Output the (X, Y) coordinate of the center of the cell containing the given text.  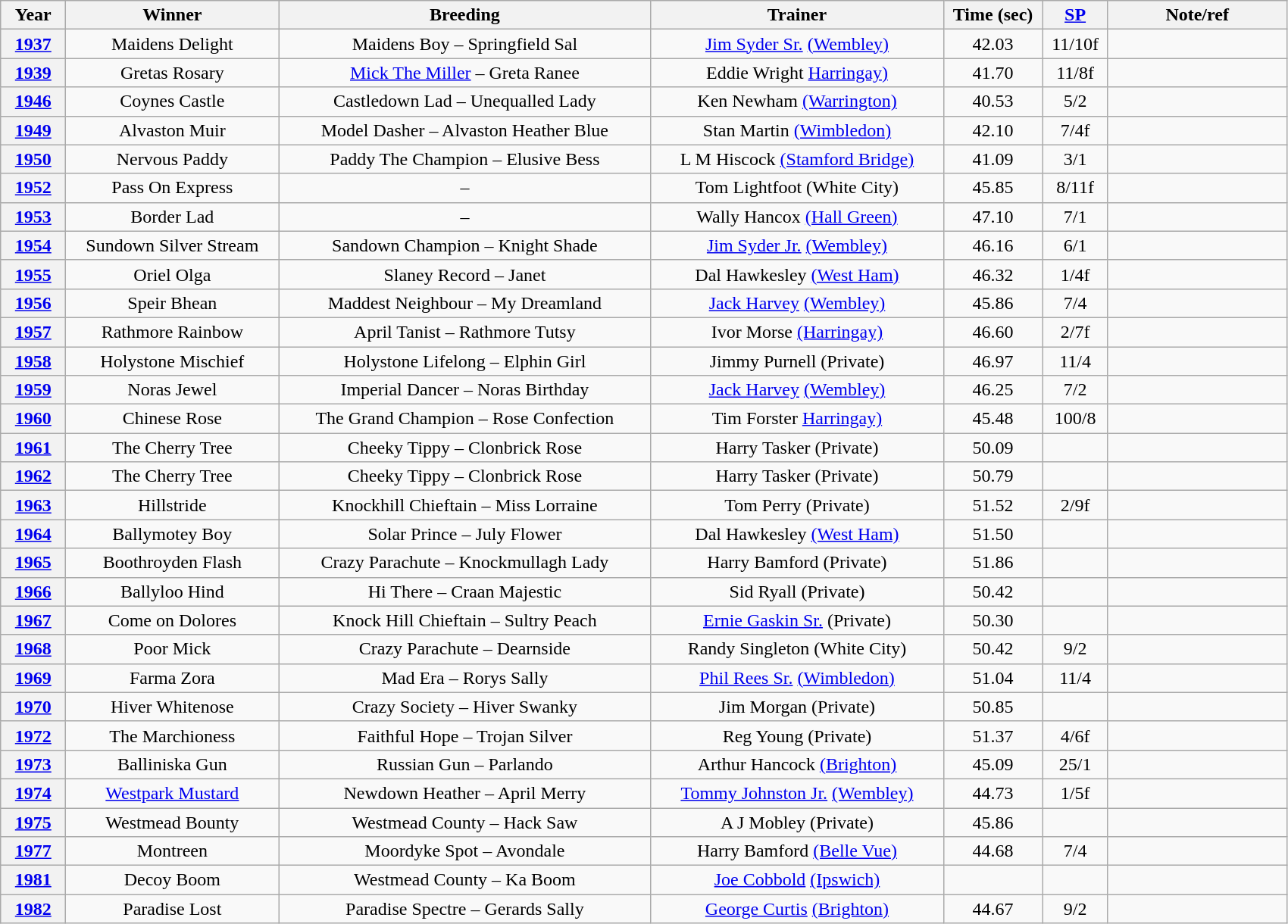
45.09 (993, 764)
Breeding (465, 15)
Slaney Record – Janet (465, 274)
Farma Zora (173, 678)
Mad Era – Rorys Sally (465, 678)
51.37 (993, 735)
1946 (33, 101)
1950 (33, 159)
1982 (33, 909)
Crazy Parachute – Knockmullagh Lady (465, 563)
Model Dasher – Alvaston Heather Blue (465, 130)
100/8 (1075, 419)
Tom Perry (Private) (797, 505)
Moordyke Spot – Avondale (465, 851)
Chinese Rose (173, 419)
Maddest Neighbour – My Dreamland (465, 303)
Speir Bhean (173, 303)
Harry Bamford (Belle Vue) (797, 851)
1956 (33, 303)
Time (sec) (993, 15)
Hiver Whitenose (173, 707)
11/8f (1075, 73)
Balliniska Gun (173, 764)
42.10 (993, 130)
Holystone Lifelong – Elphin Girl (465, 361)
50.85 (993, 707)
1966 (33, 592)
Newdown Heather – April Merry (465, 793)
46.60 (993, 332)
1937 (33, 44)
2/9f (1075, 505)
Phil Rees Sr. (Wimbledon) (797, 678)
44.73 (993, 793)
6/1 (1075, 245)
Paradise Spectre – Gerards Sally (465, 909)
Tom Lightfoot (White City) (797, 188)
Paradise Lost (173, 909)
Crazy Parachute – Dearnside (465, 649)
1962 (33, 476)
Imperial Dancer – Noras Birthday (465, 390)
50.09 (993, 448)
Jim Morgan (Private) (797, 707)
Sid Ryall (Private) (797, 592)
44.68 (993, 851)
3/1 (1075, 159)
Winner (173, 15)
1954 (33, 245)
Jim Syder Jr. (Wembley) (797, 245)
1/4f (1075, 274)
1975 (33, 822)
1952 (33, 188)
Coynes Castle (173, 101)
Hillstride (173, 505)
45.85 (993, 188)
1959 (33, 390)
51.86 (993, 563)
George Curtis (Brighton) (797, 909)
Mick The Miller – Greta Ranee (465, 73)
46.16 (993, 245)
Alvaston Muir (173, 130)
Note/ref (1197, 15)
Holystone Mischief (173, 361)
Ballymotey Boy (173, 534)
Sundown Silver Stream (173, 245)
46.25 (993, 390)
Border Lad (173, 217)
50.79 (993, 476)
11/10f (1075, 44)
1973 (33, 764)
1977 (33, 851)
1953 (33, 217)
7/4f (1075, 130)
1974 (33, 793)
Sandown Champion – Knight Shade (465, 245)
Stan Martin (Wimbledon) (797, 130)
1/5f (1075, 793)
Solar Prince – July Flower (465, 534)
41.70 (993, 73)
50.30 (993, 620)
Ken Newham (Warrington) (797, 101)
1965 (33, 563)
Paddy The Champion – Elusive Bess (465, 159)
41.09 (993, 159)
Oriel Olga (173, 274)
7/2 (1075, 390)
Knock Hill Chieftain – Sultry Peach (465, 620)
Boothroyden Flash (173, 563)
51.04 (993, 678)
Maidens Boy – Springfield Sal (465, 44)
1949 (33, 130)
51.50 (993, 534)
7/1 (1075, 217)
1967 (33, 620)
Nervous Paddy (173, 159)
Ernie Gaskin Sr. (Private) (797, 620)
1968 (33, 649)
Harry Bamford (Private) (797, 563)
Crazy Society – Hiver Swanky (465, 707)
Maidens Delight (173, 44)
44.67 (993, 909)
Trainer (797, 15)
Tim Forster Harringay) (797, 419)
A J Mobley (Private) (797, 822)
Hi There – Craan Majestic (465, 592)
46.32 (993, 274)
L M Hiscock (Stamford Bridge) (797, 159)
25/1 (1075, 764)
Arthur Hancock (Brighton) (797, 764)
SP (1075, 15)
Westmead Bounty (173, 822)
The Grand Champion – Rose Confection (465, 419)
Faithful Hope – Trojan Silver (465, 735)
51.52 (993, 505)
1969 (33, 678)
1970 (33, 707)
Westpark Mustard (173, 793)
5/2 (1075, 101)
Poor Mick (173, 649)
Gretas Rosary (173, 73)
Jimmy Purnell (Private) (797, 361)
1960 (33, 419)
Knockhill Chieftain – Miss Lorraine (465, 505)
1957 (33, 332)
Westmead County – Hack Saw (465, 822)
Castledown Lad – Unequalled Lady (465, 101)
1981 (33, 880)
Randy Singleton (White City) (797, 649)
1958 (33, 361)
1955 (33, 274)
45.48 (993, 419)
1961 (33, 448)
The Marchioness (173, 735)
Montreen (173, 851)
Ballyloo Hind (173, 592)
Come on Dolores (173, 620)
1964 (33, 534)
46.97 (993, 361)
April Tanist – Rathmore Tutsy (465, 332)
Pass On Express (173, 188)
Tommy Johnston Jr. (Wembley) (797, 793)
1939 (33, 73)
Noras Jewel (173, 390)
2/7f (1075, 332)
Year (33, 15)
Decoy Boom (173, 880)
Eddie Wright Harringay) (797, 73)
Westmead County – Ka Boom (465, 880)
40.53 (993, 101)
Joe Cobbold (Ipswich) (797, 880)
Reg Young (Private) (797, 735)
1972 (33, 735)
47.10 (993, 217)
Ivor Morse (Harringay) (797, 332)
Jim Syder Sr. (Wembley) (797, 44)
Russian Gun – Parlando (465, 764)
42.03 (993, 44)
Rathmore Rainbow (173, 332)
8/11f (1075, 188)
1963 (33, 505)
4/6f (1075, 735)
Wally Hancox (Hall Green) (797, 217)
